Scan for the cell matching the given text and deliver its [x, y] coordinate at center. 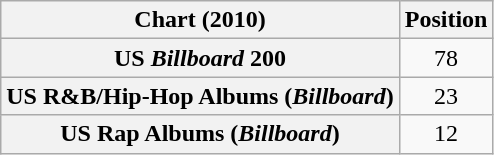
Position [446, 20]
78 [446, 58]
US R&B/Hip-Hop Albums (Billboard) [200, 96]
23 [446, 96]
US Rap Albums (Billboard) [200, 134]
12 [446, 134]
Chart (2010) [200, 20]
US Billboard 200 [200, 58]
